For the text-containing cell, return its midpoint in (x, y) coordinate format. 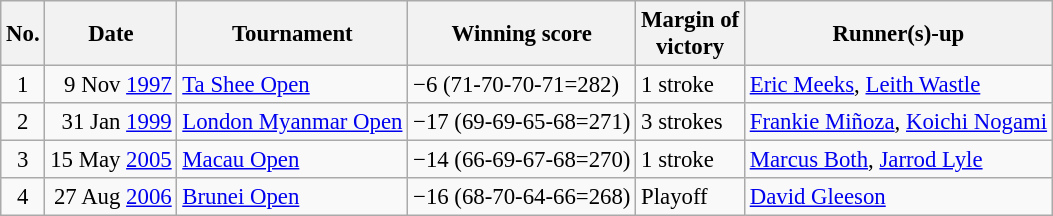
15 May 2005 (111, 160)
3 strokes (690, 122)
Marcus Both, Jarrod Lyle (898, 160)
9 Nov 1997 (111, 85)
27 Aug 2006 (111, 197)
Frankie Miñoza, Koichi Nogami (898, 122)
31 Jan 1999 (111, 122)
−17 (69-69-65-68=271) (522, 122)
No. (23, 34)
−14 (66-69-67-68=270) (522, 160)
4 (23, 197)
−6 (71-70-70-71=282) (522, 85)
Playoff (690, 197)
London Myanmar Open (292, 122)
Eric Meeks, Leith Wastle (898, 85)
−16 (68-70-64-66=268) (522, 197)
2 (23, 122)
Date (111, 34)
David Gleeson (898, 197)
1 (23, 85)
Macau Open (292, 160)
Brunei Open (292, 197)
Winning score (522, 34)
Runner(s)-up (898, 34)
Tournament (292, 34)
3 (23, 160)
Ta Shee Open (292, 85)
Margin ofvictory (690, 34)
